From the cell containing the given text, extract its center point as [X, Y] coordinate. 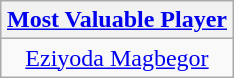
Most Valuable Player [116, 20]
Eziyoda Magbegor [116, 58]
